Identify which cell holds the provided text, then report its [X, Y] central coordinate. 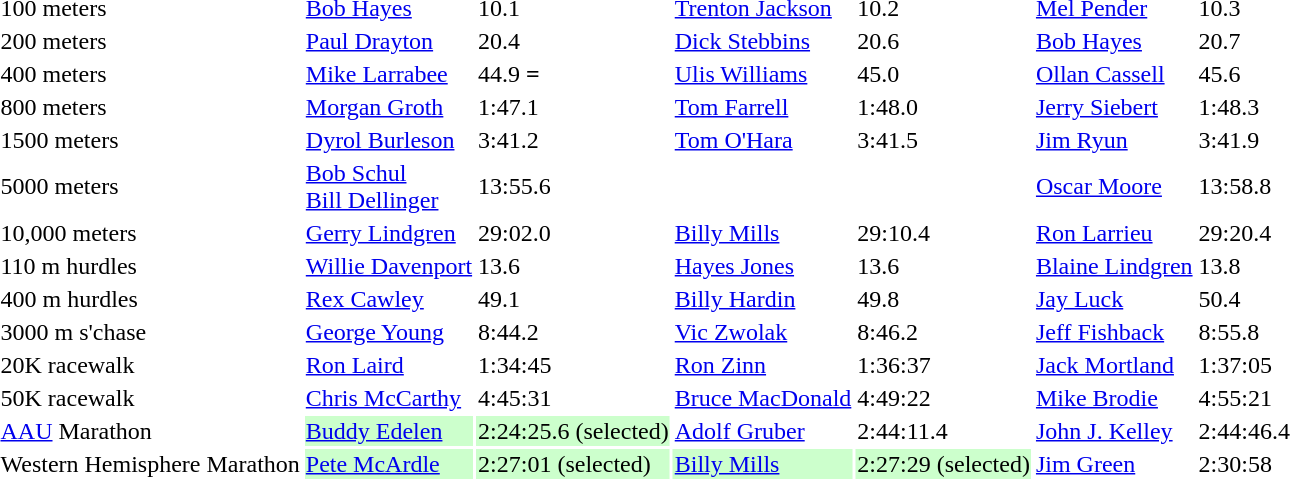
Pete McArdle [388, 464]
Bob Hayes [1114, 41]
Ron Larrieu [1114, 233]
Tom Farrell [763, 107]
Ollan Cassell [1114, 74]
Rex Cawley [388, 299]
8:44.2 [574, 332]
Chris McCarthy [388, 398]
Ron Laird [388, 365]
Blaine Lindgren [1114, 266]
2:24:25.6 (selected) [574, 431]
Jack Mortland [1114, 365]
Jim Ryun [1114, 140]
Dyrol Burleson [388, 140]
Ron Zinn [763, 365]
Mike Larrabee [388, 74]
George Young [388, 332]
20.4 [574, 41]
Jim Green [1114, 464]
29:02.0 [574, 233]
1:36:37 [944, 365]
Gerry Lindgren [388, 233]
45.0 [944, 74]
3:41.2 [574, 140]
John J. Kelley [1114, 431]
Vic Zwolak [763, 332]
4:49:22 [944, 398]
29:10.4 [944, 233]
Bob Schul Bill Dellinger [388, 186]
Adolf Gruber [763, 431]
Morgan Groth [388, 107]
49.8 [944, 299]
Buddy Edelen [388, 431]
1:47.1 [574, 107]
Jay Luck [1114, 299]
1:48.0 [944, 107]
Tom O'Hara [763, 140]
1:34:45 [574, 365]
44.9 = [574, 74]
4:45:31 [574, 398]
Jeff Fishback [1114, 332]
Jerry Siebert [1114, 107]
Oscar Moore [1114, 186]
Billy Hardin [763, 299]
2:27:29 (selected) [944, 464]
2:27:01 (selected) [574, 464]
2:44:11.4 [944, 431]
Willie Davenport [388, 266]
Paul Drayton [388, 41]
20.6 [944, 41]
Hayes Jones [763, 266]
8:46.2 [944, 332]
13:55.6 [574, 186]
Mike Brodie [1114, 398]
49.1 [574, 299]
Ulis Williams [763, 74]
Dick Stebbins [763, 41]
3:41.5 [944, 140]
Bruce MacDonald [763, 398]
